Search for the cell housing the specified text and yield its [x, y] center coordinate. 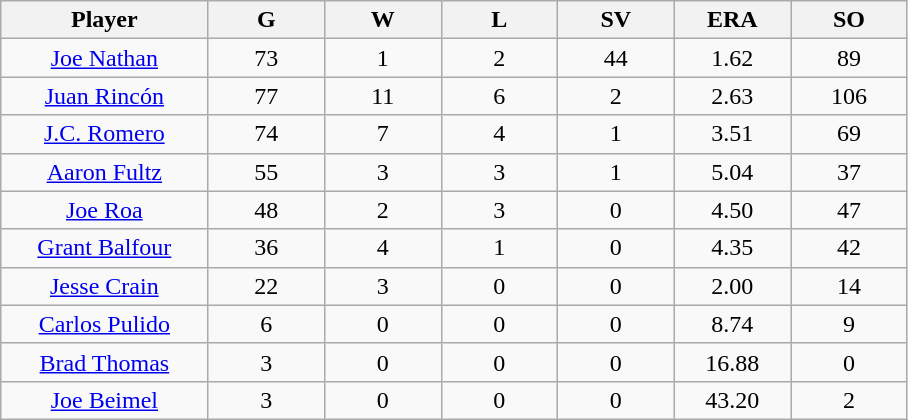
2.63 [732, 96]
106 [850, 96]
7 [382, 134]
Joe Beimel [104, 400]
Joe Nathan [104, 58]
SO [850, 20]
42 [850, 248]
69 [850, 134]
Grant Balfour [104, 248]
4.50 [732, 210]
1.62 [732, 58]
16.88 [732, 362]
3.51 [732, 134]
Player [104, 20]
14 [850, 286]
37 [850, 172]
Carlos Pulido [104, 324]
L [500, 20]
22 [266, 286]
44 [616, 58]
Brad Thomas [104, 362]
ERA [732, 20]
G [266, 20]
Joe Roa [104, 210]
SV [616, 20]
77 [266, 96]
2.00 [732, 286]
73 [266, 58]
Jesse Crain [104, 286]
4.35 [732, 248]
W [382, 20]
74 [266, 134]
Juan Rincón [104, 96]
47 [850, 210]
55 [266, 172]
8.74 [732, 324]
Aaron Fultz [104, 172]
36 [266, 248]
J.C. Romero [104, 134]
89 [850, 58]
43.20 [732, 400]
9 [850, 324]
5.04 [732, 172]
48 [266, 210]
11 [382, 96]
